Find where the given text appears and provide that cell's center as (x, y) coordinate. 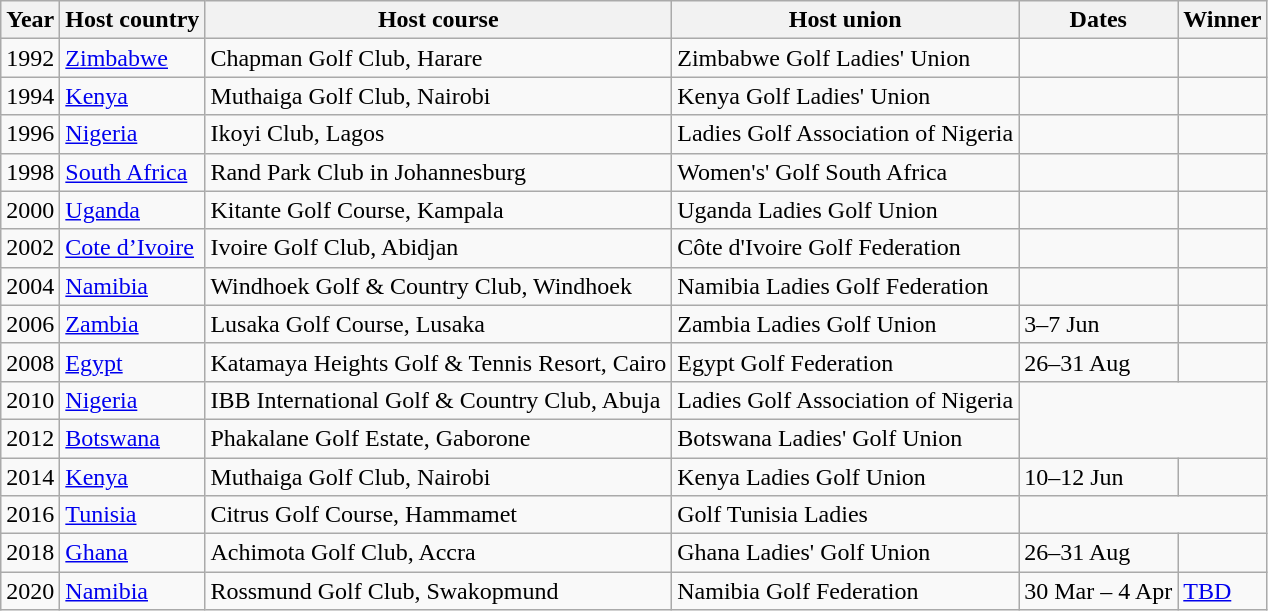
Ivoire Golf Club, Abidjan (438, 248)
Zambia Ladies Golf Union (846, 324)
2004 (30, 286)
Dates (1098, 20)
2000 (30, 210)
Rand Park Club in Johannesburg (438, 172)
Ghana Ladies' Golf Union (846, 553)
Achimota Golf Club, Accra (438, 553)
2010 (30, 400)
Windhoek Golf & Country Club, Windhoek (438, 286)
Ikoyi Club, Lagos (438, 134)
Winner (1222, 20)
Women's' Golf South Africa (846, 172)
Zimbabwe (132, 58)
Kenya Golf Ladies' Union (846, 96)
IBB International Golf & Country Club, Abuja (438, 400)
Citrus Golf Course, Hammamet (438, 515)
Host course (438, 20)
Lusaka Golf Course, Lusaka (438, 324)
1996 (30, 134)
Uganda (132, 210)
2002 (30, 248)
Kenya Ladies Golf Union (846, 477)
2008 (30, 362)
Zimbabwe Golf Ladies' Union (846, 58)
Egypt Golf Federation (846, 362)
Kitante Golf Course, Kampala (438, 210)
Chapman Golf Club, Harare (438, 58)
Botswana Ladies' Golf Union (846, 438)
3–7 Jun (1098, 324)
10–12 Jun (1098, 477)
TBD (1222, 591)
Cote d’Ivoire (132, 248)
Katamaya Heights Golf & Tennis Resort, Cairo (438, 362)
Rossmund Golf Club, Swakopmund (438, 591)
2020 (30, 591)
Phakalane Golf Estate, Gaborone (438, 438)
Côte d'Ivoire Golf Federation (846, 248)
Botswana (132, 438)
Tunisia (132, 515)
2018 (30, 553)
South Africa (132, 172)
Egypt (132, 362)
Host union (846, 20)
Host country (132, 20)
Ghana (132, 553)
1998 (30, 172)
30 Mar – 4 Apr (1098, 591)
1992 (30, 58)
2016 (30, 515)
Year (30, 20)
Namibia Golf Federation (846, 591)
Namibia Ladies Golf Federation (846, 286)
2014 (30, 477)
Uganda Ladies Golf Union (846, 210)
Zambia (132, 324)
2006 (30, 324)
Golf Tunisia Ladies (846, 515)
1994 (30, 96)
2012 (30, 438)
